From the cell containing the given text, extract its center point as (x, y) coordinate. 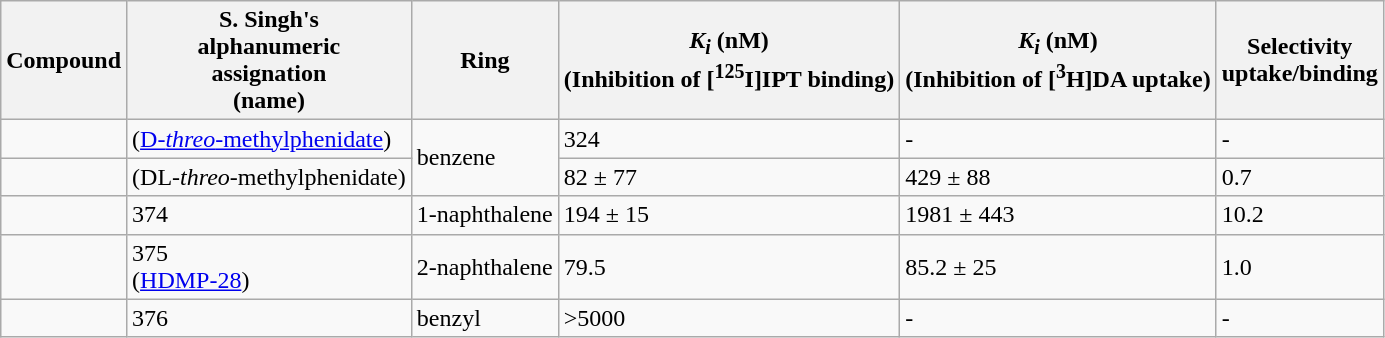
324 (728, 139)
(DL-threo-methylphenidate) (270, 177)
Ring (484, 60)
82 ± 77 (728, 177)
1-naphthalene (484, 215)
2-naphthalene (484, 266)
0.7 (1300, 177)
10.2 (1300, 215)
429 ± 88 (1058, 177)
>5000 (728, 318)
1.0 (1300, 266)
374 (270, 215)
85.2 ± 25 (1058, 266)
79.5 (728, 266)
Selectivityuptake/binding (1300, 60)
Ki (nM)(Inhibition of [3H]DA uptake) (1058, 60)
Ki (nM)(Inhibition of [125I]IPT binding) (728, 60)
1981 ± 443 (1058, 215)
(D-threo-methylphenidate) (270, 139)
375(HDMP-28) (270, 266)
benzene (484, 158)
S. Singh'salphanumericassignation(name) (270, 60)
Compound (64, 60)
376 (270, 318)
194 ± 15 (728, 215)
benzyl (484, 318)
